Search for the cell housing the specified text and yield its (X, Y) center coordinate. 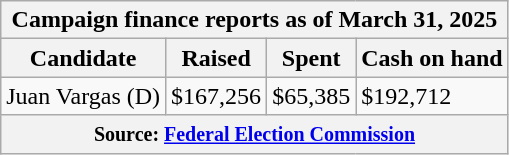
$65,385 (312, 96)
$192,712 (432, 96)
$167,256 (216, 96)
Campaign finance reports as of March 31, 2025 (254, 20)
Raised (216, 58)
Spent (312, 58)
Source: Federal Election Commission (254, 134)
Cash on hand (432, 58)
Candidate (84, 58)
Juan Vargas (D) (84, 96)
